Identify which cell holds the provided text, then report its [x, y] central coordinate. 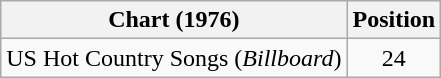
24 [394, 58]
Chart (1976) [174, 20]
US Hot Country Songs (Billboard) [174, 58]
Position [394, 20]
